Determine the [X, Y] coordinate at the center of the cell enclosing the given text.  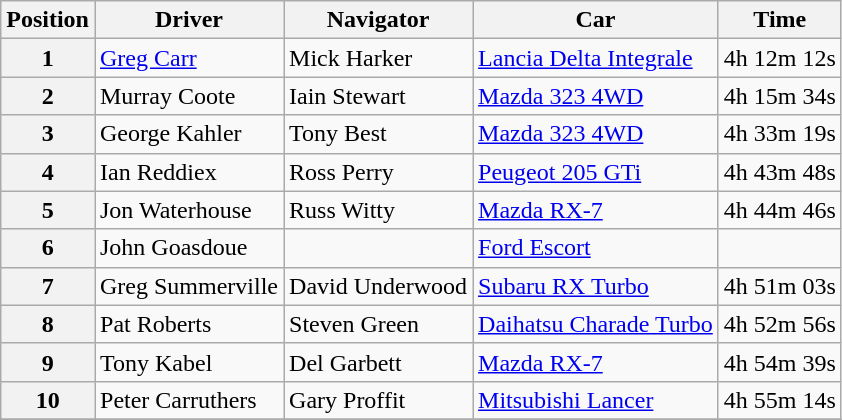
3 [48, 134]
2 [48, 96]
Tony Best [378, 134]
Peter Carruthers [188, 400]
Daihatsu Charade Turbo [596, 324]
4h 54m 39s [780, 362]
5 [48, 210]
David Underwood [378, 286]
Ford Escort [596, 248]
George Kahler [188, 134]
Peugeot 205 GTi [596, 172]
Car [596, 20]
9 [48, 362]
Greg Summerville [188, 286]
4h 15m 34s [780, 96]
4h 43m 48s [780, 172]
Del Garbett [378, 362]
4h 55m 14s [780, 400]
7 [48, 286]
Greg Carr [188, 58]
Russ Witty [378, 210]
Subaru RX Turbo [596, 286]
6 [48, 248]
4h 51m 03s [780, 286]
Navigator [378, 20]
Gary Proffit [378, 400]
4h 52m 56s [780, 324]
4h 33m 19s [780, 134]
4h 44m 46s [780, 210]
Tony Kabel [188, 362]
4 [48, 172]
John Goasdoue [188, 248]
1 [48, 58]
10 [48, 400]
Steven Green [378, 324]
8 [48, 324]
Mitsubishi Lancer [596, 400]
4h 12m 12s [780, 58]
Position [48, 20]
Iain Stewart [378, 96]
Driver [188, 20]
Lancia Delta Integrale [596, 58]
Mick Harker [378, 58]
Jon Waterhouse [188, 210]
Pat Roberts [188, 324]
Ross Perry [378, 172]
Ian Reddiex [188, 172]
Time [780, 20]
Murray Coote [188, 96]
